From the cell containing the given text, extract its center point as [x, y] coordinate. 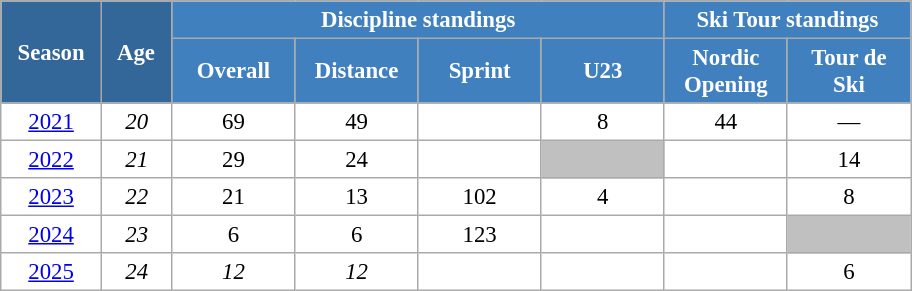
44 [726, 122]
13 [356, 197]
2021 [52, 122]
Season [52, 52]
14 [848, 160]
Tour deSki [848, 72]
23 [136, 235]
Ski Tour standings [787, 20]
20 [136, 122]
Overall [234, 72]
NordicOpening [726, 72]
24 [356, 160]
Sprint [480, 72]
102 [480, 197]
2024 [52, 235]
69 [234, 122]
22 [136, 197]
2023 [52, 197]
Distance [356, 72]
Age [136, 52]
— [848, 122]
49 [356, 122]
2022 [52, 160]
4 [602, 197]
U23 [602, 72]
29 [234, 160]
123 [480, 235]
Discipline standings [418, 20]
